Find where the given text appears and provide that cell's center as (x, y) coordinate. 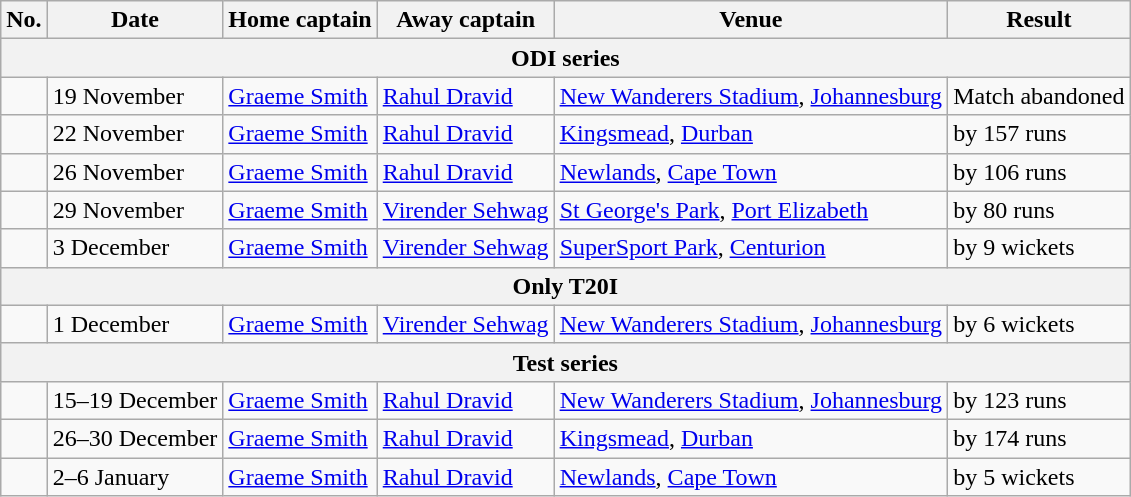
SuperSport Park, Centurion (751, 248)
Venue (751, 20)
Home captain (300, 20)
by 123 runs (1039, 400)
29 November (135, 210)
Only T20I (566, 286)
26 November (135, 172)
Test series (566, 362)
No. (24, 20)
by 157 runs (1039, 134)
2–6 January (135, 477)
Result (1039, 20)
by 5 wickets (1039, 477)
by 9 wickets (1039, 248)
15–19 December (135, 400)
19 November (135, 96)
by 106 runs (1039, 172)
Match abandoned (1039, 96)
Date (135, 20)
1 December (135, 324)
by 6 wickets (1039, 324)
3 December (135, 248)
Away captain (466, 20)
by 80 runs (1039, 210)
by 174 runs (1039, 438)
St George's Park, Port Elizabeth (751, 210)
22 November (135, 134)
ODI series (566, 58)
26–30 December (135, 438)
